Search for the cell housing the specified text and yield its (X, Y) center coordinate. 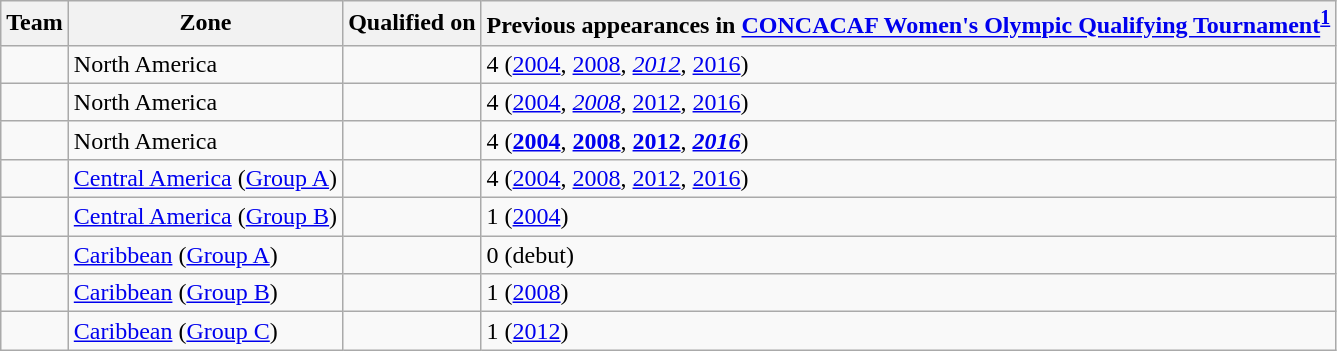
Central America (Group B) (205, 217)
1 (2004) (908, 217)
Central America (Group A) (205, 178)
Previous appearances in CONCACAF Women's Olympic Qualifying Tournament1 (908, 24)
Zone (205, 24)
1 (2012) (908, 331)
Qualified on (412, 24)
Team (35, 24)
Caribbean (Group C) (205, 331)
Caribbean (Group A) (205, 255)
0 (debut) (908, 255)
1 (2008) (908, 293)
Caribbean (Group B) (205, 293)
